For the text-containing cell, return its midpoint in [X, Y] coordinate format. 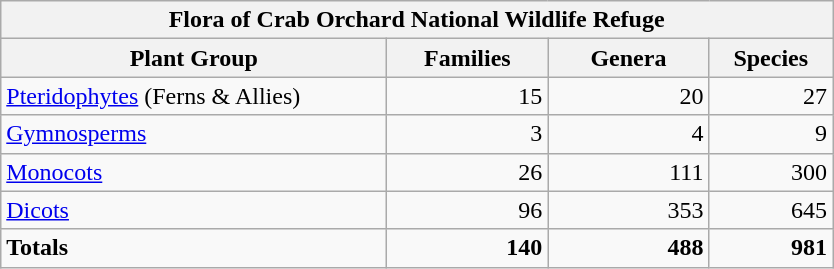
Totals [194, 248]
Monocots [194, 172]
Flora of Crab Orchard National Wildlife Refuge [417, 20]
Dicots [194, 210]
353 [628, 210]
Species [771, 58]
300 [771, 172]
20 [628, 96]
111 [628, 172]
488 [628, 248]
96 [468, 210]
Pteridophytes (Ferns & Allies) [194, 96]
4 [628, 134]
26 [468, 172]
981 [771, 248]
Genera [628, 58]
Families [468, 58]
15 [468, 96]
Plant Group [194, 58]
3 [468, 134]
27 [771, 96]
9 [771, 134]
645 [771, 210]
140 [468, 248]
Gymnosperms [194, 134]
